Determine the (X, Y) coordinate at the center of the cell enclosing the given text.  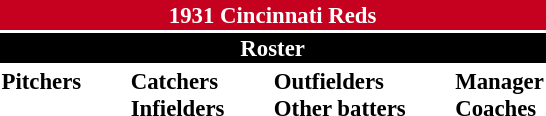
1931 Cincinnati Reds (272, 15)
Roster (272, 48)
